Extract the [X, Y] coordinate from the center of the cell holding the provided text.  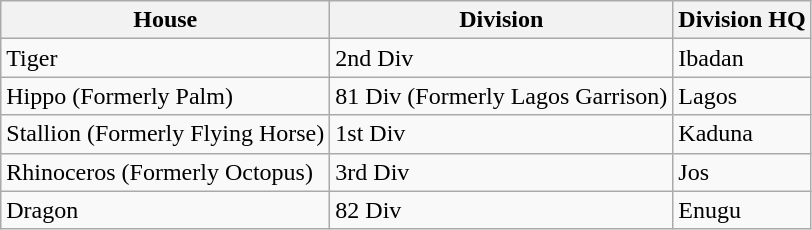
Lagos [742, 96]
3rd Div [502, 172]
Jos [742, 172]
Kaduna [742, 134]
Division [502, 20]
Ibadan [742, 58]
Enugu [742, 210]
2nd Div [502, 58]
81 Div (Formerly Lagos Garrison) [502, 96]
Division HQ [742, 20]
Rhinoceros (Formerly Octopus) [166, 172]
1st Div [502, 134]
Hippo (Formerly Palm) [166, 96]
82 Div [502, 210]
Tiger [166, 58]
Dragon [166, 210]
Stallion (Formerly Flying Horse) [166, 134]
House [166, 20]
